Determine the (X, Y) coordinate at the center of the cell enclosing the given text.  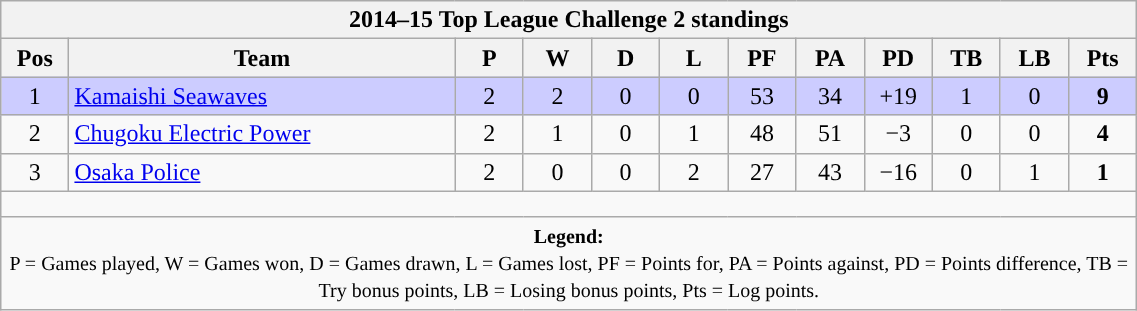
TB (966, 58)
PF (762, 58)
L (694, 58)
3 (35, 172)
W (557, 58)
D (625, 58)
51 (830, 134)
PD (898, 58)
Chugoku Electric Power (262, 134)
2014–15 Top League Challenge 2 standings (569, 20)
Pos (35, 58)
9 (1103, 96)
Osaka Police (262, 172)
4 (1103, 134)
−3 (898, 134)
43 (830, 172)
48 (762, 134)
Pts (1103, 58)
Team (262, 58)
LB (1034, 58)
+19 (898, 96)
53 (762, 96)
P (489, 58)
27 (762, 172)
34 (830, 96)
Kamaishi Seawaves (262, 96)
PA (830, 58)
−16 (898, 172)
